Pinpoint the cell where the given text exists, returning its (x, y) midpoint coordinate. 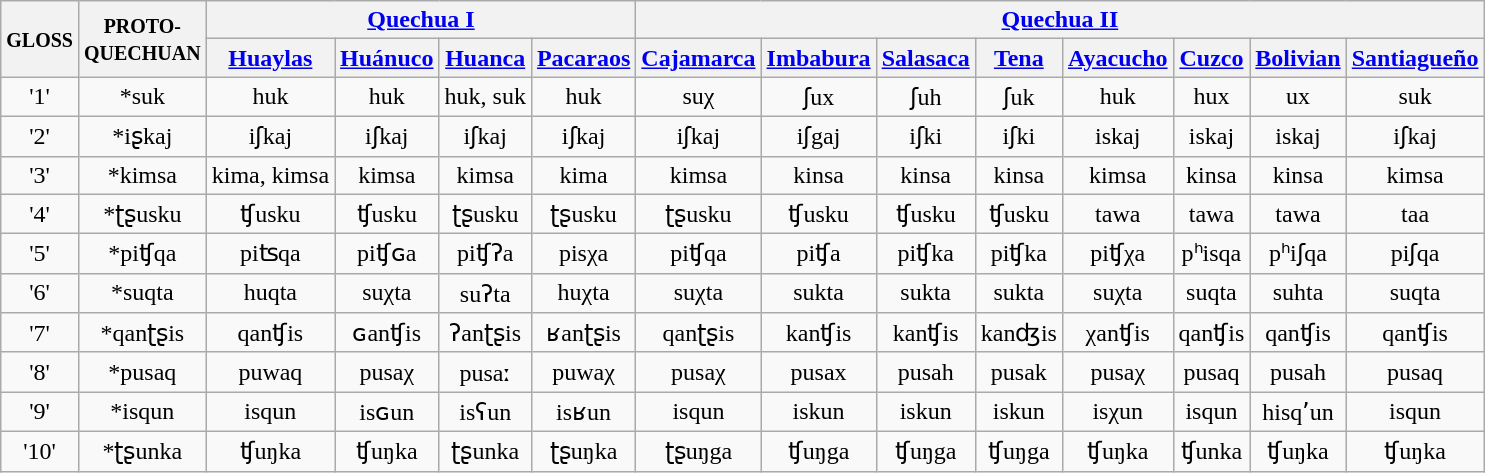
Quechua I (421, 20)
ux (1298, 97)
ɢanʧis (387, 333)
Santiagueño (1415, 58)
piʧʔa (485, 254)
suχ (698, 97)
'7' (40, 333)
isɢun (387, 412)
huqta (270, 293)
Pacaraos (583, 58)
pusax (818, 372)
*iʂkaj (142, 136)
piʧa (818, 254)
*qanʈʂis (142, 333)
huχta (583, 293)
kima, kimsa (270, 175)
'9' (40, 412)
'3' (40, 175)
*ʈʂusku (142, 214)
piʧqa (698, 254)
'5' (40, 254)
Huánuco (387, 58)
Salasaca (926, 58)
suk (1415, 97)
hux (1212, 97)
ʁanʈʂis (583, 333)
*piʧqa (142, 254)
ʔanʈʂis (485, 333)
*pusaq (142, 372)
χanʧis (1118, 333)
ʈʂuŋka (583, 451)
*suk (142, 97)
*kimsa (142, 175)
pisχa (583, 254)
'4' (40, 214)
'6' (40, 293)
qanʈʂis (698, 333)
ʃuk (1018, 97)
puwaq (270, 372)
GLOSS (40, 39)
huk, suk (485, 97)
kima (583, 175)
PROTO-QUECHUAN (142, 39)
'10' (40, 451)
taa (1415, 214)
'8' (40, 372)
ʃuh (926, 97)
Cajamarca (698, 58)
piʧχa (1118, 254)
hisqʼun (1298, 412)
'2' (40, 136)
*suqta (142, 293)
Huaylas (270, 58)
pʰisqa (1212, 254)
suhta (1298, 293)
ʧunka (1212, 451)
piʧɢa (387, 254)
ʈʂunka (485, 451)
Ayacucho (1118, 58)
pusaː (485, 372)
suʔta (485, 293)
Bolivian (1298, 58)
'1' (40, 97)
*isqun (142, 412)
isʕun (485, 412)
Huanca (485, 58)
pusak (1018, 372)
isχun (1118, 412)
piʦqa (270, 254)
piʃqa (1415, 254)
ʈʂuŋga (698, 451)
puwaχ (583, 372)
ʃux (818, 97)
pʰiʃqa (1298, 254)
Quechua II (1060, 20)
Tena (1018, 58)
*ʈʂunka (142, 451)
Cuzco (1212, 58)
Imbabura (818, 58)
kanʤis (1018, 333)
iʃgaj (818, 136)
isʁun (583, 412)
